Return [x, y] of the center of cell containing provided text 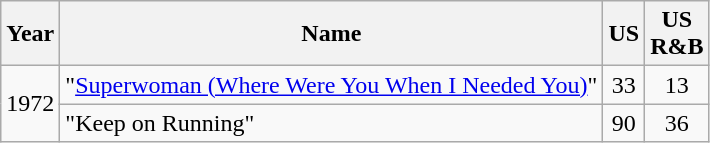
"Superwoman (Where Were You When I Needed You)" [332, 85]
Year [30, 34]
Name [332, 34]
USR&B [677, 34]
US [624, 34]
36 [677, 123]
"Keep on Running" [332, 123]
90 [624, 123]
1972 [30, 104]
13 [677, 85]
33 [624, 85]
